Determine the (X, Y) coordinate at the center of the cell enclosing the given text.  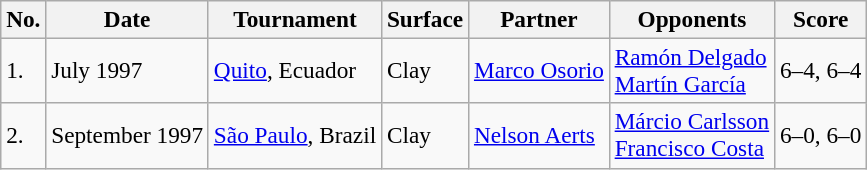
Tournament (294, 19)
Date (128, 19)
Quito, Ecuador (294, 70)
Opponents (692, 19)
Surface (426, 19)
6–4, 6–4 (821, 70)
Ramón Delgado Martín García (692, 70)
July 1997 (128, 70)
1. (24, 70)
Márcio Carlsson Francisco Costa (692, 136)
6–0, 6–0 (821, 136)
2. (24, 136)
Marco Osorio (540, 70)
Partner (540, 19)
Score (821, 19)
São Paulo, Brazil (294, 136)
September 1997 (128, 136)
Nelson Aerts (540, 136)
No. (24, 19)
